Capture the cell that displays the provided text and extract its (X, Y) central coordinate. 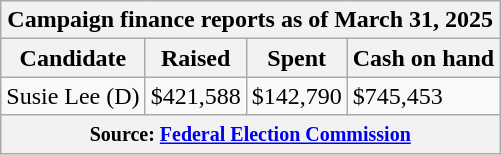
Source: Federal Election Commission (250, 134)
Cash on hand (423, 58)
Spent (296, 58)
$142,790 (296, 96)
$421,588 (196, 96)
Raised (196, 58)
Candidate (73, 58)
$745,453 (423, 96)
Susie Lee (D) (73, 96)
Campaign finance reports as of March 31, 2025 (250, 20)
